Extract the [X, Y] coordinate from the center of the cell holding the provided text.  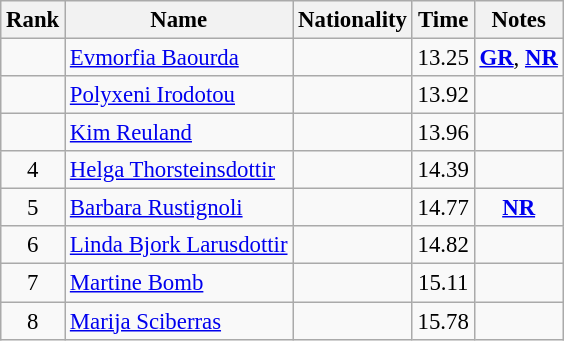
6 [33, 245]
15.78 [443, 321]
Nationality [352, 20]
Polyxeni Irodotou [179, 95]
14.39 [443, 170]
13.96 [443, 133]
Evmorfia Baourda [179, 58]
Time [443, 20]
8 [33, 321]
5 [33, 208]
Helga Thorsteinsdottir [179, 170]
13.25 [443, 58]
15.11 [443, 283]
14.77 [443, 208]
Kim Reuland [179, 133]
Martine Bomb [179, 283]
13.92 [443, 95]
Barbara Rustignoli [179, 208]
Notes [518, 20]
14.82 [443, 245]
4 [33, 170]
Rank [33, 20]
7 [33, 283]
NR [518, 208]
Linda Bjork Larusdottir [179, 245]
Marija Sciberras [179, 321]
GR, NR [518, 58]
Name [179, 20]
